Identify which cell holds the provided text, then report its (x, y) central coordinate. 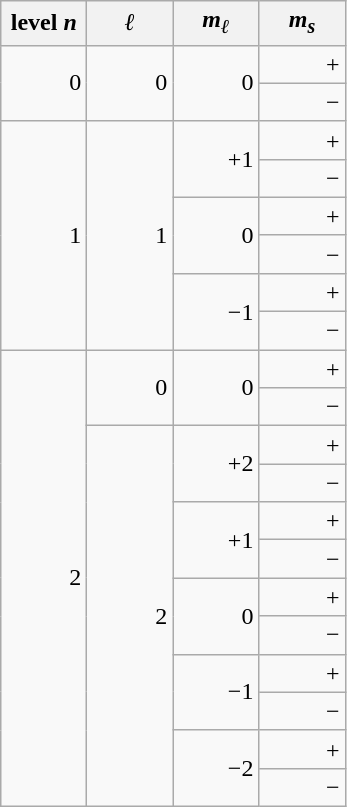
mℓ (216, 23)
level n (44, 23)
−2 (216, 768)
ms (302, 23)
ℓ (130, 23)
+2 (216, 464)
